Identify which cell holds the provided text, then report its (x, y) central coordinate. 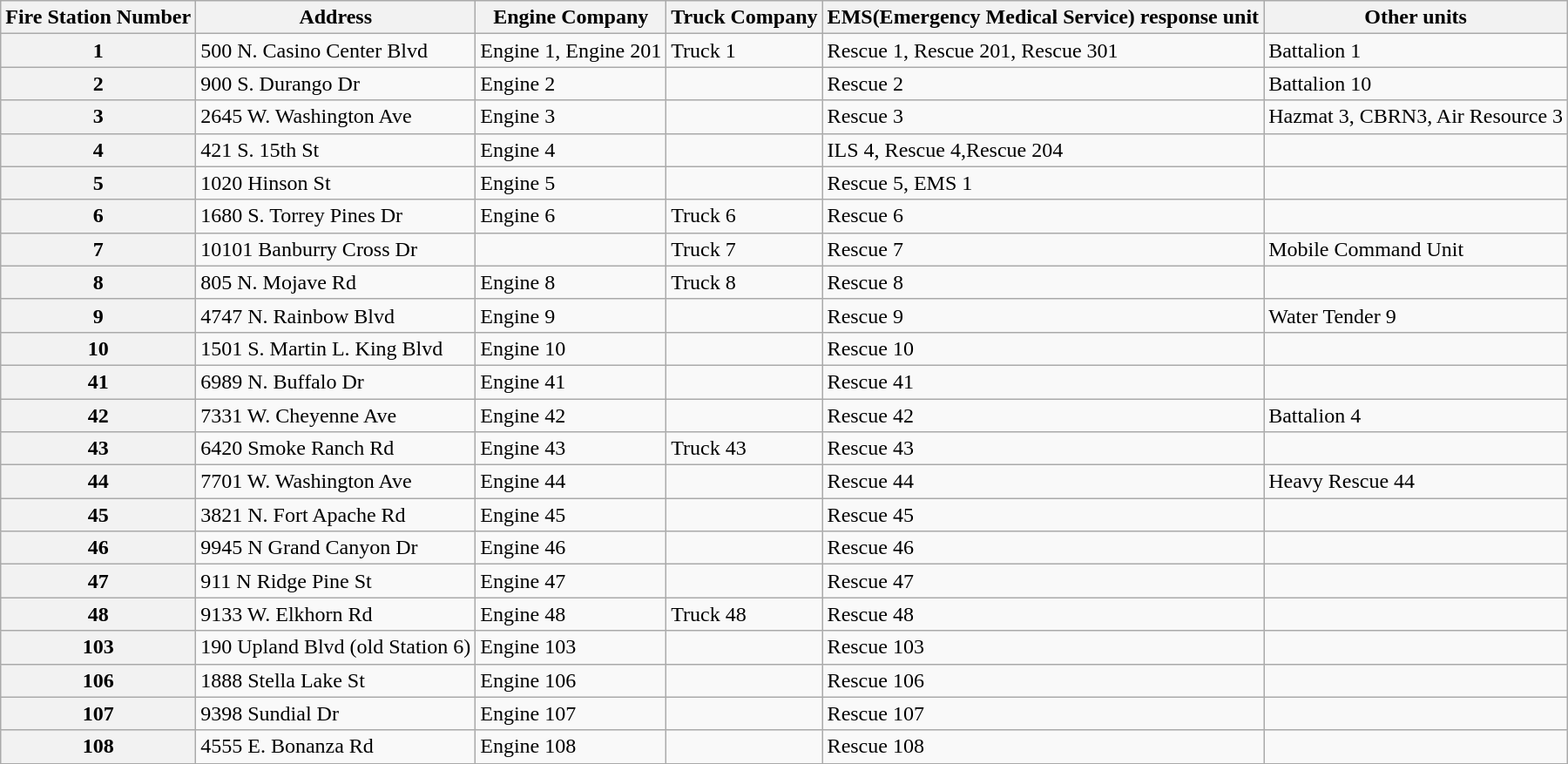
Hazmat 3, CBRN3, Air Resource 3 (1416, 117)
Battalion 4 (1416, 416)
Rescue 44 (1044, 482)
Engine 47 (571, 581)
7 (98, 249)
1020 Hinson St (336, 183)
42 (98, 416)
Fire Station Number (98, 17)
Truck 7 (744, 249)
1888 Stella Lake St (336, 680)
Mobile Command Unit (1416, 249)
Rescue 41 (1044, 382)
45 (98, 515)
Engine 5 (571, 183)
108 (98, 747)
421 S. 15th St (336, 150)
5 (98, 183)
Truck 48 (744, 614)
ILS 4, Rescue 4,Rescue 204 (1044, 150)
Rescue 106 (1044, 680)
3821 N. Fort Apache Rd (336, 515)
1680 S. Torrey Pines Dr (336, 216)
4 (98, 150)
1501 S. Martin L. King Blvd (336, 348)
4747 N. Rainbow Blvd (336, 315)
Rescue 48 (1044, 614)
Engine 8 (571, 282)
1 (98, 51)
500 N. Casino Center Blvd (336, 51)
Rescue 7 (1044, 249)
106 (98, 680)
Rescue 42 (1044, 416)
Truck 6 (744, 216)
Truck 8 (744, 282)
Rescue 6 (1044, 216)
103 (98, 647)
6989 N. Buffalo Dr (336, 382)
9945 N Grand Canyon Dr (336, 548)
Engine 6 (571, 216)
Water Tender 9 (1416, 315)
3 (98, 117)
Truck 43 (744, 449)
41 (98, 382)
9 (98, 315)
44 (98, 482)
EMS(Emergency Medical Service) response unit (1044, 17)
7331 W. Cheyenne Ave (336, 416)
900 S. Durango Dr (336, 84)
Rescue 45 (1044, 515)
Engine 9 (571, 315)
Engine 1, Engine 201 (571, 51)
Engine 41 (571, 382)
9398 Sundial Dr (336, 713)
Rescue 103 (1044, 647)
Engine 2 (571, 84)
190 Upland Blvd (old Station 6) (336, 647)
Rescue 43 (1044, 449)
7701 W. Washington Ave (336, 482)
Engine 3 (571, 117)
Rescue 5, EMS 1 (1044, 183)
2 (98, 84)
6 (98, 216)
Engine 108 (571, 747)
Rescue 47 (1044, 581)
Battalion 1 (1416, 51)
Rescue 3 (1044, 117)
2645 W. Washington Ave (336, 117)
Engine 107 (571, 713)
Other units (1416, 17)
Rescue 8 (1044, 282)
43 (98, 449)
47 (98, 581)
Address (336, 17)
Rescue 10 (1044, 348)
Engine 48 (571, 614)
911 N Ridge Pine St (336, 581)
Rescue 46 (1044, 548)
Engine 106 (571, 680)
10101 Banburry Cross Dr (336, 249)
805 N. Mojave Rd (336, 282)
Engine 4 (571, 150)
Rescue 108 (1044, 747)
Engine 45 (571, 515)
9133 W. Elkhorn Rd (336, 614)
Engine 42 (571, 416)
Engine 44 (571, 482)
6420 Smoke Ranch Rd (336, 449)
10 (98, 348)
4555 E. Bonanza Rd (336, 747)
Rescue 9 (1044, 315)
Engine 10 (571, 348)
Engine 103 (571, 647)
48 (98, 614)
Truck 1 (744, 51)
Rescue 2 (1044, 84)
Rescue 107 (1044, 713)
Rescue 1, Rescue 201, Rescue 301 (1044, 51)
Engine 46 (571, 548)
Engine Company (571, 17)
Heavy Rescue 44 (1416, 482)
107 (98, 713)
Engine 43 (571, 449)
8 (98, 282)
Truck Company (744, 17)
46 (98, 548)
Battalion 10 (1416, 84)
